For the text-containing cell, return its midpoint in (X, Y) coordinate format. 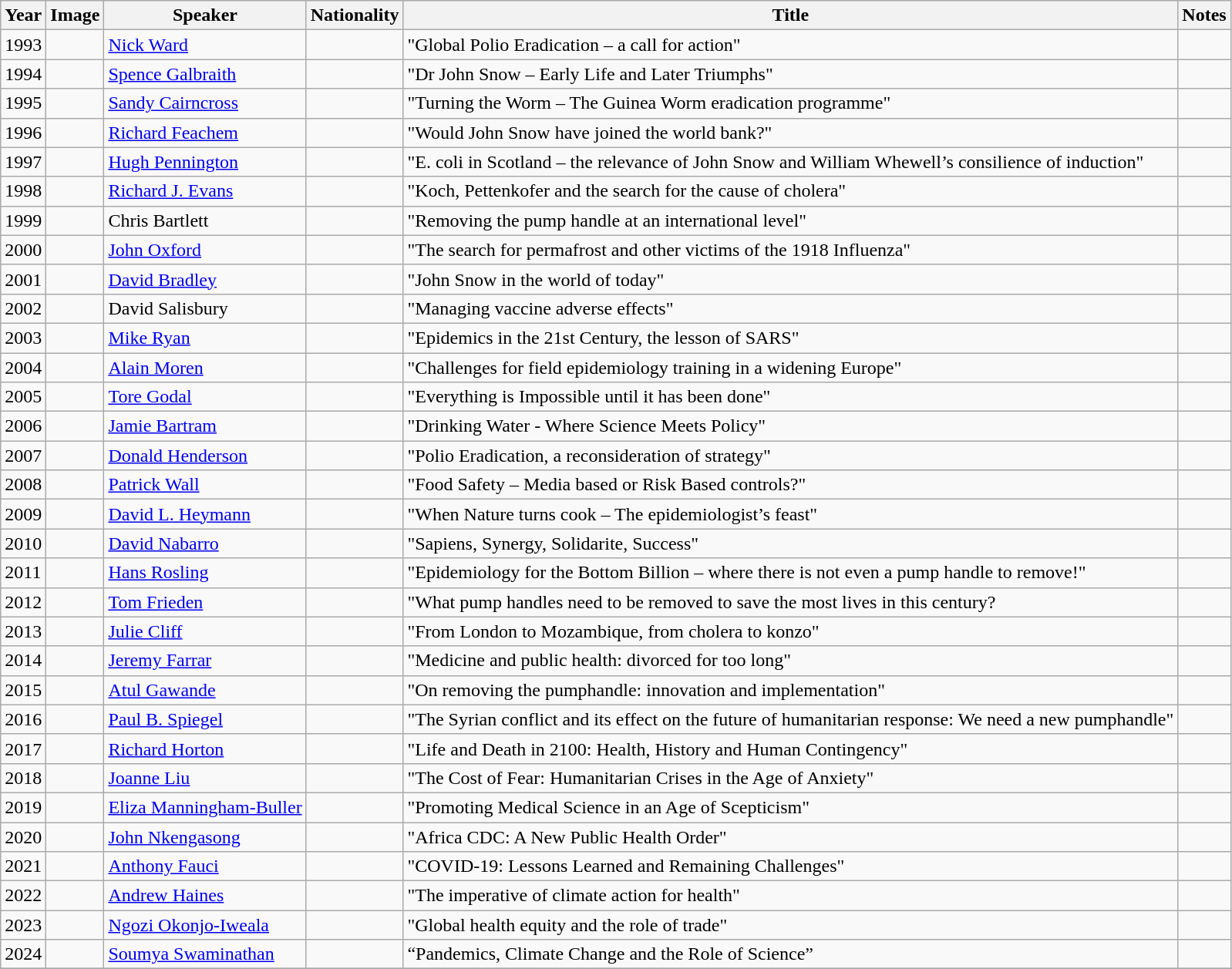
Donald Henderson (205, 456)
"Turning the Worm – The Guinea Worm eradication programme" (791, 103)
Richard Feachem (205, 133)
"Food Safety – Media based or Risk Based controls?" (791, 485)
"Everything is Impossible until it has been done" (791, 397)
Ngozi Okonjo-Iweala (205, 925)
Jeremy Farrar (205, 661)
Richard J. Evans (205, 191)
“Pandemics, Climate Change and the Role of Science” (791, 954)
"What pump handles need to be removed to save the most lives in this century? (791, 602)
Joanne Liu (205, 778)
2007 (23, 456)
2017 (23, 749)
"The Syrian conflict and its effect on the future of humanitarian response: We need a new pumphandle" (791, 719)
"John Snow in the world of today" (791, 279)
John Nkengasong (205, 836)
2019 (23, 807)
1996 (23, 133)
"Global Polio Eradication – a call for action" (791, 45)
"Africa CDC: A New Public Health Order" (791, 836)
"Sapiens, Synergy, Solidarite, Success" (791, 543)
"Drinking Water - Where Science Meets Policy" (791, 426)
Patrick Wall (205, 485)
2010 (23, 543)
2006 (23, 426)
"Epidemics in the 21st Century, the lesson of SARS" (791, 338)
"Challenges for field epidemiology training in a widening Europe" (791, 368)
2008 (23, 485)
2005 (23, 397)
"Global health equity and the role of trade" (791, 925)
David Nabarro (205, 543)
"E. coli in Scotland – the relevance of John Snow and William Whewell’s consilience of induction" (791, 162)
Nationality (355, 15)
Anthony Fauci (205, 866)
Atul Gawande (205, 690)
2009 (23, 514)
Spence Galbraith (205, 74)
1999 (23, 220)
Tom Frieden (205, 602)
"Epidemiology for the Bottom Billion – where there is not even a pump handle to remove!" (791, 573)
Sandy Cairncross (205, 103)
2021 (23, 866)
2001 (23, 279)
"Polio Eradication, a reconsideration of strategy" (791, 456)
2000 (23, 250)
2011 (23, 573)
2004 (23, 368)
Hans Rosling (205, 573)
2013 (23, 631)
2015 (23, 690)
David L. Heymann (205, 514)
Julie Cliff (205, 631)
Jamie Bartram (205, 426)
Paul B. Spiegel (205, 719)
2002 (23, 308)
Andrew Haines (205, 896)
Chris Bartlett (205, 220)
2012 (23, 602)
"The imperative of climate action for health" (791, 896)
2016 (23, 719)
"The Cost of Fear: Humanitarian Crises in the Age of Anxiety" (791, 778)
David Salisbury (205, 308)
"Promoting Medical Science in an Age of Scepticism" (791, 807)
Soumya Swaminathan (205, 954)
2022 (23, 896)
1998 (23, 191)
Image (76, 15)
Year (23, 15)
David Bradley (205, 279)
"Managing vaccine adverse effects" (791, 308)
"Life and Death in 2100: Health, History and Human Contingency" (791, 749)
Richard Horton (205, 749)
2024 (23, 954)
Notes (1204, 15)
1995 (23, 103)
1993 (23, 45)
"The search for permafrost and other victims of the 1918 Influenza" (791, 250)
"Medicine and public health: divorced for too long" (791, 661)
2023 (23, 925)
Speaker (205, 15)
"On removing the pumphandle: innovation and implementation" (791, 690)
2003 (23, 338)
Nick Ward (205, 45)
"From London to Mozambique, from cholera to konzo" (791, 631)
Eliza Manningham-Buller (205, 807)
Hugh Pennington (205, 162)
"COVID-19: Lessons Learned and Remaining Challenges" (791, 866)
"When Nature turns cook – The epidemiologist’s feast" (791, 514)
"Removing the pump handle at an international level" (791, 220)
2014 (23, 661)
Title (791, 15)
1997 (23, 162)
Mike Ryan (205, 338)
Tore Godal (205, 397)
"Dr John Snow – Early Life and Later Triumphs" (791, 74)
"Would John Snow have joined the world bank?" (791, 133)
1994 (23, 74)
2018 (23, 778)
2020 (23, 836)
"Koch, Pettenkofer and the search for the cause of cholera" (791, 191)
John Oxford (205, 250)
Alain Moren (205, 368)
